Pinpoint the cell where the given text exists, returning its (X, Y) midpoint coordinate. 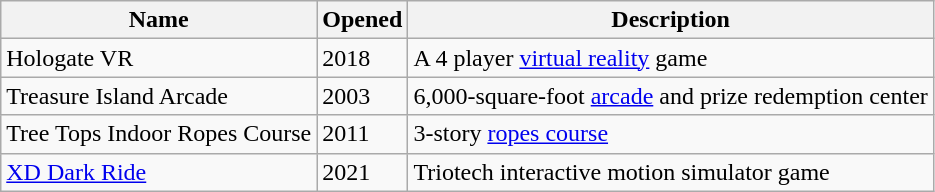
Hologate VR (159, 58)
2011 (362, 134)
Treasure Island Arcade (159, 96)
Description (670, 20)
2003 (362, 96)
6,000-square-foot arcade and prize redemption center (670, 96)
3-story ropes course (670, 134)
Triotech interactive motion simulator game (670, 172)
A 4 player virtual reality game (670, 58)
Tree Tops Indoor Ropes Course (159, 134)
XD Dark Ride (159, 172)
2021 (362, 172)
2018 (362, 58)
Name (159, 20)
Opened (362, 20)
